Return the [X, Y] coordinate for the center point of the cell that contains the specified text.  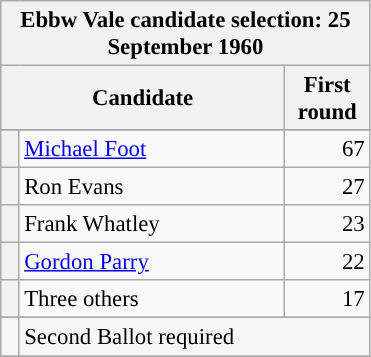
Three others [152, 299]
Ebbw Vale candidate selection: 25 September 1960 [186, 34]
Second Ballot required [194, 337]
23 [327, 224]
Michael Foot [152, 149]
17 [327, 299]
First round [327, 98]
Frank Whatley [152, 224]
67 [327, 149]
22 [327, 262]
Candidate [143, 98]
Ron Evans [152, 187]
Gordon Parry [152, 262]
27 [327, 187]
